Pinpoint the cell where the given text exists, returning its (X, Y) midpoint coordinate. 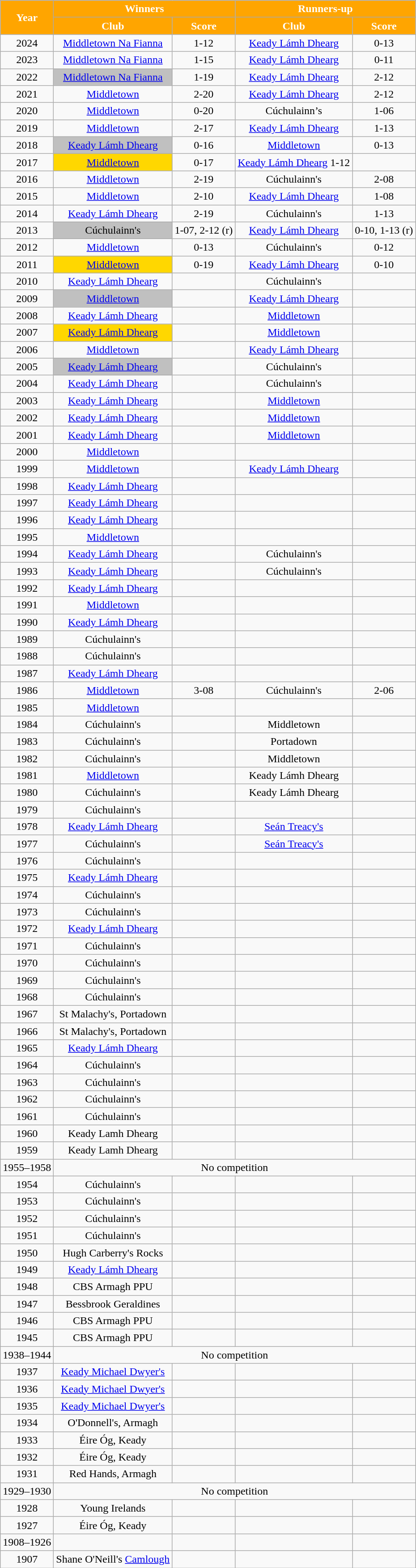
1975 (27, 878)
1961 (27, 1116)
1946 (27, 1321)
2-17 (204, 128)
1-19 (204, 77)
1993 (27, 571)
1948 (27, 1286)
1935 (27, 1406)
1968 (27, 997)
0-19 (204, 265)
1953 (27, 1201)
2010 (27, 282)
0-12 (384, 248)
2024 (27, 43)
0-20 (204, 111)
1996 (27, 520)
1998 (27, 486)
2013 (27, 231)
1-06 (384, 111)
1978 (27, 827)
O'Donnell's, Armagh (113, 1423)
1964 (27, 1065)
1-07, 2-12 (r) (204, 231)
Year (27, 17)
Hugh Carberry's Rocks (113, 1252)
0-11 (384, 60)
Red Hands, Armagh (113, 1474)
1972 (27, 929)
1971 (27, 946)
1954 (27, 1184)
2000 (27, 452)
2021 (27, 94)
1908–1926 (27, 1542)
1980 (27, 793)
1985 (27, 707)
2-20 (204, 94)
2002 (27, 418)
1989 (27, 639)
3-08 (204, 690)
1928 (27, 1508)
Shane O'Neill's Camlough (113, 1559)
1931 (27, 1474)
1983 (27, 741)
2009 (27, 299)
2006 (27, 350)
1934 (27, 1423)
1932 (27, 1457)
2001 (27, 435)
2007 (27, 333)
2017 (27, 162)
Young Irelands (113, 1508)
Keady Lámh Dhearg 1-12 (294, 162)
1955–1958 (27, 1167)
2023 (27, 60)
2019 (27, 128)
1-08 (384, 196)
1988 (27, 656)
1967 (27, 1014)
0-10, 1-13 (r) (384, 231)
1945 (27, 1338)
2020 (27, 111)
2008 (27, 316)
0-10 (384, 265)
Runners-up (326, 9)
1952 (27, 1218)
2004 (27, 384)
1999 (27, 469)
1965 (27, 1048)
1997 (27, 503)
2-08 (384, 179)
1937 (27, 1372)
1970 (27, 963)
1990 (27, 622)
1977 (27, 844)
2003 (27, 401)
1959 (27, 1150)
1936 (27, 1389)
1933 (27, 1440)
1991 (27, 605)
1981 (27, 776)
0-17 (204, 162)
Portadown (294, 741)
1979 (27, 810)
1947 (27, 1304)
1951 (27, 1235)
1962 (27, 1099)
1966 (27, 1031)
1929–1930 (27, 1491)
1960 (27, 1133)
Bessbrook Geraldines (113, 1304)
0-16 (204, 145)
1995 (27, 537)
2012 (27, 248)
Cúchulainn’s (294, 111)
1-15 (204, 60)
2022 (27, 77)
1976 (27, 861)
2-10 (204, 196)
2-06 (384, 690)
1907 (27, 1559)
1927 (27, 1525)
1994 (27, 554)
1987 (27, 673)
1963 (27, 1082)
1938–1944 (27, 1355)
1982 (27, 759)
2014 (27, 214)
2011 (27, 265)
2015 (27, 196)
1949 (27, 1269)
1992 (27, 588)
2016 (27, 179)
1969 (27, 980)
1950 (27, 1252)
1984 (27, 724)
1974 (27, 895)
Winners (144, 9)
2005 (27, 367)
1-12 (204, 43)
1986 (27, 690)
1973 (27, 912)
2018 (27, 145)
